Provide the (x, y) coordinate of the cell's center where the given text is located.  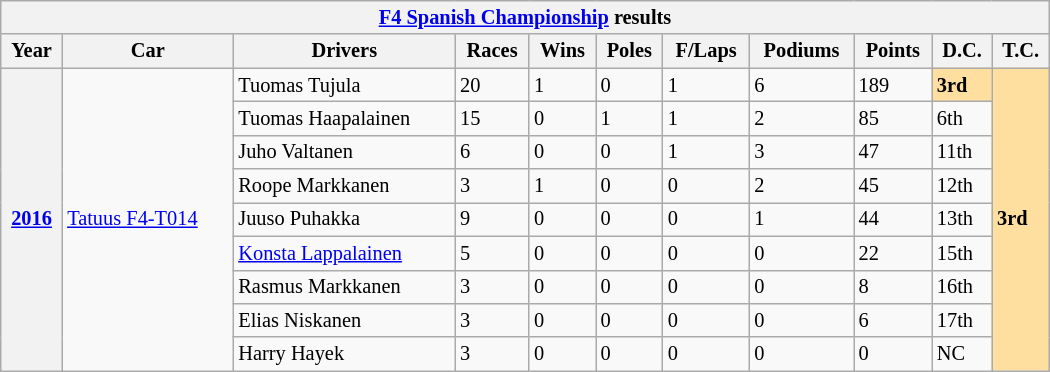
9 (492, 219)
Tatuus F4-T014 (148, 220)
Harry Hayek (344, 354)
16th (962, 287)
T.C. (1020, 51)
Year (32, 51)
Tuomas Tujula (344, 85)
Races (492, 51)
45 (893, 186)
11th (962, 152)
Konsta Lappalainen (344, 253)
Poles (630, 51)
85 (893, 118)
2016 (32, 220)
NC (962, 354)
Rasmus Markkanen (344, 287)
189 (893, 85)
Wins (562, 51)
8 (893, 287)
6th (962, 118)
Roope Markkanen (344, 186)
5 (492, 253)
Juho Valtanen (344, 152)
Tuomas Haapalainen (344, 118)
22 (893, 253)
44 (893, 219)
Podiums (801, 51)
20 (492, 85)
Car (148, 51)
F4 Spanish Championship results (525, 17)
Juuso Puhakka (344, 219)
Drivers (344, 51)
15 (492, 118)
D.C. (962, 51)
Points (893, 51)
12th (962, 186)
F/Laps (706, 51)
47 (893, 152)
17th (962, 320)
13th (962, 219)
15th (962, 253)
Elias Niskanen (344, 320)
